Identify which cell holds the provided text, then report its [x, y] central coordinate. 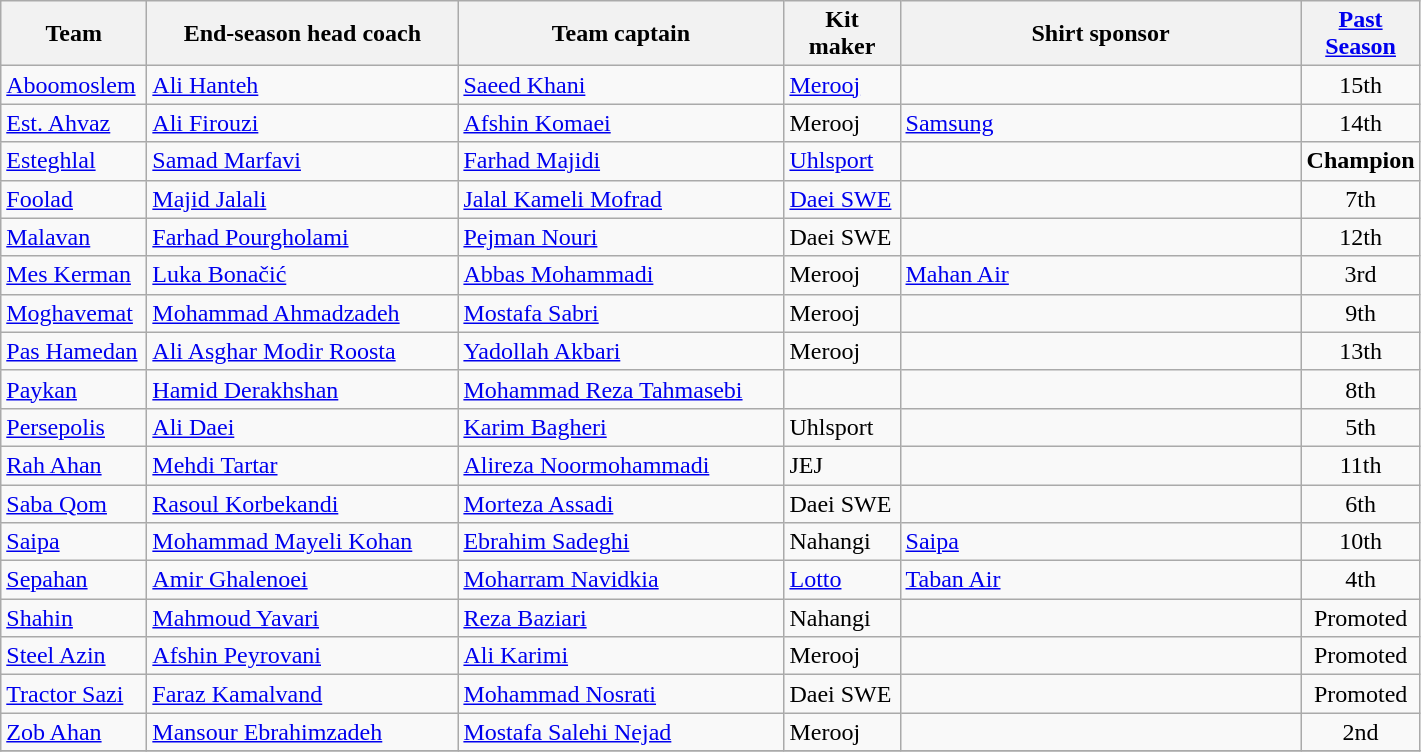
Jalal Kameli Mofrad [621, 199]
Saeed Khani [621, 85]
Steel Azin [74, 656]
Saba Qom [74, 503]
Ali Karimi [621, 656]
Foolad [74, 199]
Afshin Peyrovani [302, 656]
Rasoul Korbekandi [302, 503]
Samsung [1100, 123]
Malavan [74, 237]
End-season head coach [302, 34]
15th [1360, 85]
8th [1360, 389]
Lotto [842, 580]
Est. Ahvaz [74, 123]
Afshin Komaei [621, 123]
Moghavemat [74, 313]
9th [1360, 313]
Shirt sponsor [1100, 34]
Karim Bagheri [621, 427]
7th [1360, 199]
Persepolis [74, 427]
14th [1360, 123]
2nd [1360, 732]
Zob Ahan [74, 732]
Farhad Pourgholami [302, 237]
Taban Air [1100, 580]
Team captain [621, 34]
Tractor Sazi [74, 694]
Mohammad Nosrati [621, 694]
Abbas Mohammadi [621, 275]
Samad Marfavi [302, 161]
Aboomoslem [74, 85]
Mohammad Mayeli Kohan [302, 542]
Mehdi Tartar [302, 465]
4th [1360, 580]
Champion [1360, 161]
Esteghlal [74, 161]
Pejman Nouri [621, 237]
Mahmoud Yavari [302, 618]
10th [1360, 542]
Ali Hanteh [302, 85]
Faraz Kamalvand [302, 694]
Shahin [74, 618]
Past Season [1360, 34]
3rd [1360, 275]
11th [1360, 465]
Majid Jalali [302, 199]
Amir Ghalenoei [302, 580]
Luka Bonačić [302, 275]
Mahan Air [1100, 275]
Hamid Derakhshan [302, 389]
Yadollah Akbari [621, 351]
Mohammad Ahmadzadeh [302, 313]
Mes Kerman [74, 275]
Mohammad Reza Tahmasebi [621, 389]
Mostafa Sabri [621, 313]
Alireza Noormohammadi [621, 465]
13th [1360, 351]
6th [1360, 503]
Sepahan [74, 580]
Kit maker [842, 34]
Mostafa Salehi Nejad [621, 732]
Reza Baziari [621, 618]
JEJ [842, 465]
Team [74, 34]
Morteza Assadi [621, 503]
Moharram Navidkia [621, 580]
Ebrahim Sadeghi [621, 542]
Ali Asghar Modir Roosta [302, 351]
Ali Daei [302, 427]
Ali Firouzi [302, 123]
Farhad Majidi [621, 161]
Paykan [74, 389]
Rah Ahan [74, 465]
Pas Hamedan [74, 351]
12th [1360, 237]
5th [1360, 427]
Mansour Ebrahimzadeh [302, 732]
